Locate the cell with the specified text and output its [x, y] center coordinate. 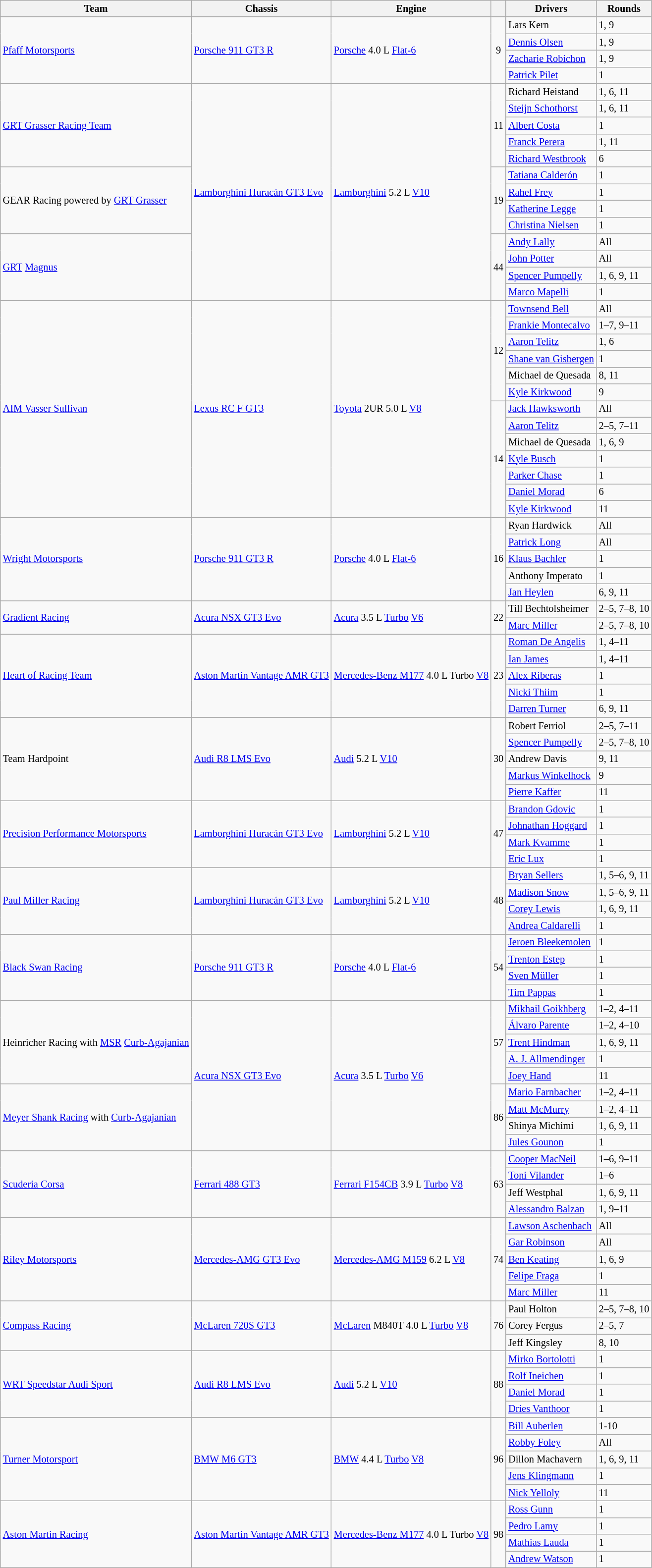
1, 6 [624, 342]
Parker Chase [551, 476]
Kyle Busch [551, 459]
Richard Heistand [551, 92]
Jan Heylen [551, 592]
Mathias Lauda [551, 1543]
Corey Fergus [551, 1326]
Dries Vanthoor [551, 1409]
Joey Hand [551, 1076]
Heart of Racing Team [96, 675]
Shinya Michimi [551, 1126]
Tim Pappas [551, 992]
16 [498, 559]
Trenton Estep [551, 959]
Mario Farnbacher [551, 1092]
Black Swan Racing [96, 967]
47 [498, 834]
76 [498, 1326]
Ferrari 488 GT3 [261, 1184]
Mercedes-AMG GT3 Evo [261, 1259]
Nick Yelloly [551, 1493]
Gar Robinson [551, 1243]
Wright Motorsports [96, 559]
Jeff Kingsley [551, 1343]
Andrea Caldarelli [551, 925]
Ben Keating [551, 1259]
Frankie Montecalvo [551, 325]
9, 11 [624, 759]
57 [498, 1042]
8, 11 [624, 376]
44 [498, 268]
Tatiana Calderón [551, 175]
GRT Magnus [96, 268]
AIM Vasser Sullivan [96, 409]
Townsend Bell [551, 309]
Chassis [261, 8]
Shane van Gisbergen [551, 359]
63 [498, 1184]
88 [498, 1384]
Turner Motorsport [96, 1459]
1–2, 4–10 [624, 1026]
2–5, 7 [624, 1326]
14 [498, 459]
Marco Mapelli [551, 292]
Madison Snow [551, 892]
Anthony Imperato [551, 576]
Ferrari F154CB 3.9 L Turbo V8 [411, 1184]
1-10 [624, 1426]
Ross Gunn [551, 1509]
WRT Speedstar Audi Sport [96, 1384]
Cooper MacNeil [551, 1159]
Franck Perera [551, 142]
Andy Lally [551, 242]
1–6 [624, 1176]
GEAR Racing powered by GRT Grasser [96, 200]
Pfaff Motorsports [96, 51]
Aston Martin Racing [96, 1534]
23 [498, 675]
Jeroen Bleekemolen [551, 942]
86 [498, 1118]
1–7, 9–11 [624, 325]
Klaus Bachler [551, 559]
Team [96, 8]
Zacharie Robichon [551, 58]
1, 9–11 [624, 1209]
Toni Vilander [551, 1176]
Jules Gounon [551, 1142]
Paul Miller Racing [96, 901]
Andrew Watson [551, 1559]
12 [498, 350]
Christina Nielsen [551, 225]
74 [498, 1259]
22 [498, 617]
Meyer Shank Racing with Curb-Agajanian [96, 1118]
Jeff Westphal [551, 1192]
McLaren M840T 4.0 L Turbo V8 [411, 1326]
Lawson Aschenbach [551, 1226]
Markus Winkelhock [551, 776]
Lexus RC F GT3 [261, 409]
Richard Westbrook [551, 159]
54 [498, 967]
Darren Turner [551, 709]
BMW M6 GT3 [261, 1459]
Mark Kvamme [551, 842]
Dennis Olsen [551, 42]
48 [498, 901]
Patrick Pilet [551, 75]
Nicki Thiim [551, 692]
Lars Kern [551, 25]
Heinricher Racing with MSR Curb-Agajanian [96, 1042]
Corey Lewis [551, 909]
19 [498, 200]
Gradient Racing [96, 617]
Paul Holton [551, 1309]
Scuderia Corsa [96, 1184]
Eric Lux [551, 859]
30 [498, 759]
Katherine Legge [551, 209]
Till Bechtolsheimer [551, 609]
Compass Racing [96, 1326]
8, 10 [624, 1343]
BMW 4.4 L Turbo V8 [411, 1459]
Pierre Kaffer [551, 792]
Riley Motorsports [96, 1259]
Johnathan Hoggard [551, 826]
Bryan Sellers [551, 875]
Robert Ferriol [551, 726]
Rounds [624, 8]
Engine [411, 8]
Brandon Gdovic [551, 809]
Sven Müller [551, 975]
96 [498, 1459]
Roman De Angelis [551, 642]
Álvaro Parente [551, 1026]
Bill Auberlen [551, 1426]
Dillon Machavern [551, 1459]
Andrew Davis [551, 759]
McLaren 720S GT3 [261, 1326]
Matt McMurry [551, 1109]
1, 11 [624, 142]
GRT Grasser Racing Team [96, 125]
Pedro Lamy [551, 1526]
Steijn Schothorst [551, 108]
Felipe Fraga [551, 1276]
Mikhail Goikhberg [551, 1009]
98 [498, 1534]
Ian James [551, 659]
Alex Riberas [551, 676]
Rolf Ineichen [551, 1376]
Drivers [551, 8]
Jack Hawksworth [551, 409]
John Potter [551, 259]
Rahel Frey [551, 192]
A. J. Allmendinger [551, 1059]
Team Hardpoint [96, 759]
Alessandro Balzan [551, 1209]
Patrick Long [551, 542]
Precision Performance Motorsports [96, 834]
Jens Klingmann [551, 1476]
Trent Hindman [551, 1042]
Ryan Hardwick [551, 526]
Mirko Bortolotti [551, 1359]
Toyota 2UR 5.0 L V8 [411, 409]
Mercedes-AMG M159 6.2 L V8 [411, 1259]
Albert Costa [551, 125]
1–6, 9–11 [624, 1159]
Robby Foley [551, 1443]
